Find where the given text appears and provide that cell's center as (X, Y) coordinate. 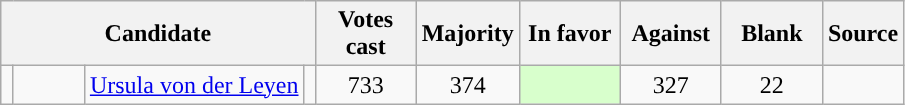
Candidate (158, 34)
In favor (570, 34)
Votes cast (366, 34)
Source (862, 34)
22 (772, 85)
Blank (772, 34)
Majority (468, 34)
Against (670, 34)
374 (468, 85)
733 (366, 85)
327 (670, 85)
Ursula von der Leyen (194, 85)
